Extract the (x, y) coordinate from the center of the cell holding the provided text.  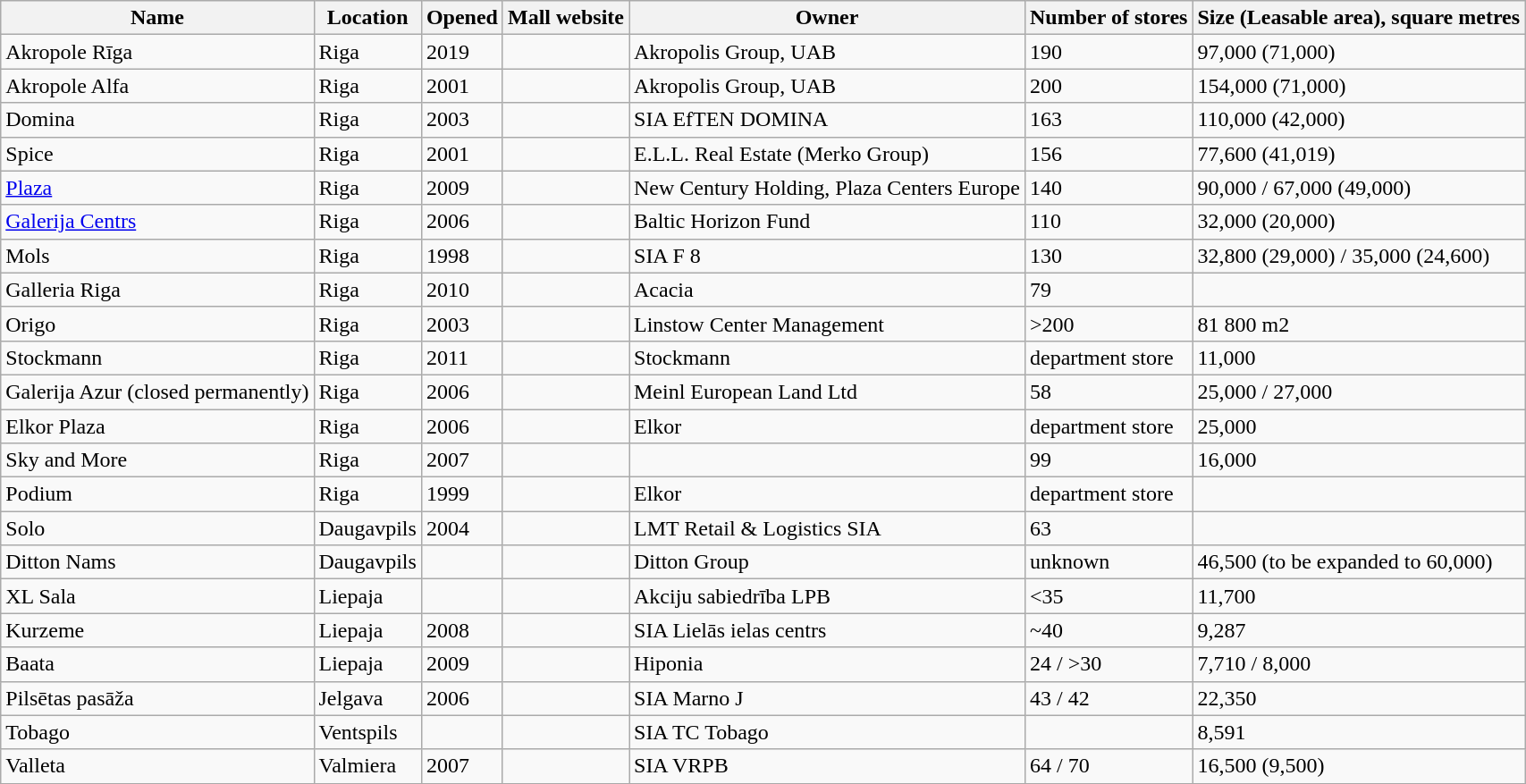
130 (1109, 256)
XL Sala (157, 596)
>200 (1109, 324)
32,000 (20,000) (1359, 222)
Domina (157, 120)
Galleria Riga (157, 290)
LMT Retail & Logistics SIA (828, 528)
Opened (461, 18)
Size (Leasable area), square metres (1359, 18)
E.L.L. Real Estate (Merko Group) (828, 154)
97,000 (71,000) (1359, 52)
Akciju sabiedrība LPB (828, 596)
Ventspils (367, 732)
11,700 (1359, 596)
190 (1109, 52)
200 (1109, 86)
79 (1109, 290)
81 800 m2 (1359, 324)
Linstow Center Management (828, 324)
2004 (461, 528)
Mols (157, 256)
Origo (157, 324)
43 / 42 (1109, 698)
Plaza (157, 188)
Mall website (565, 18)
2010 (461, 290)
2008 (461, 630)
9,287 (1359, 630)
unknown (1109, 562)
Hiponia (828, 664)
Owner (828, 18)
110 (1109, 222)
Ditton Group (828, 562)
2011 (461, 358)
~40 (1109, 630)
Location (367, 18)
Kurzeme (157, 630)
Valleta (157, 766)
SIA TC Tobago (828, 732)
SIA F 8 (828, 256)
Valmiera (367, 766)
Solo (157, 528)
16,500 (9,500) (1359, 766)
7,710 / 8,000 (1359, 664)
8,591 (1359, 732)
11,000 (1359, 358)
Galerija Centrs (157, 222)
Akropole Rīga (157, 52)
154,000 (71,000) (1359, 86)
SIA Marno J (828, 698)
Ditton Nams (157, 562)
<35 (1109, 596)
1999 (461, 494)
163 (1109, 120)
Name (157, 18)
90,000 / 67,000 (49,000) (1359, 188)
Tobago (157, 732)
Elkor Plaza (157, 426)
99 (1109, 460)
Pilsētas pasāža (157, 698)
63 (1109, 528)
77,600 (41,019) (1359, 154)
Meinl European Land Ltd (828, 392)
22,350 (1359, 698)
140 (1109, 188)
Akropole Alfa (157, 86)
2019 (461, 52)
SIA VRPB (828, 766)
Galerija Azur (closed permanently) (157, 392)
SIA EfTEN DOMINA (828, 120)
1998 (461, 256)
Jelgava (367, 698)
58 (1109, 392)
25,000 / 27,000 (1359, 392)
Baata (157, 664)
Spice (157, 154)
24 / >30 (1109, 664)
Sky and More (157, 460)
110,000 (42,000) (1359, 120)
32,800 (29,000) / 35,000 (24,600) (1359, 256)
Podium (157, 494)
New Century Holding, Plaza Centers Europe (828, 188)
16,000 (1359, 460)
Number of stores (1109, 18)
SIA Lielās ielas centrs (828, 630)
25,000 (1359, 426)
156 (1109, 154)
46,500 (to be expanded to 60,000) (1359, 562)
Acacia (828, 290)
Baltic Horizon Fund (828, 222)
64 / 70 (1109, 766)
